For the text-containing cell, return its midpoint in (x, y) coordinate format. 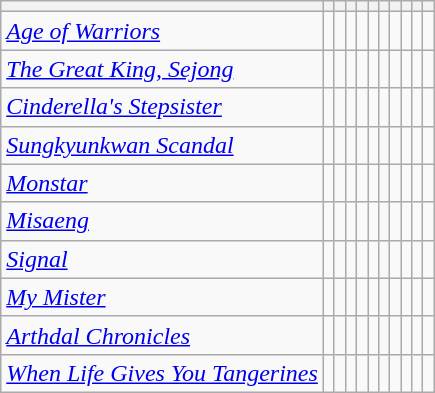
Misaeng (162, 221)
Age of Warriors (162, 31)
When Life Gives You Tangerines (162, 373)
Cinderella's Stepsister (162, 107)
Sungkyunkwan Scandal (162, 145)
Signal (162, 259)
Monstar (162, 183)
The Great King, Sejong (162, 69)
My Mister (162, 297)
Arthdal Chronicles (162, 335)
